Capture the cell that displays the provided text and extract its [x, y] central coordinate. 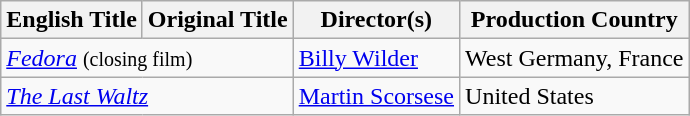
Fedora (closing film) [147, 58]
Original Title [218, 20]
Billy Wilder [376, 58]
Martin Scorsese [376, 96]
The Last Waltz [147, 96]
English Title [72, 20]
Director(s) [376, 20]
West Germany, France [575, 58]
Production Country [575, 20]
United States [575, 96]
